Provide the [X, Y] coordinate of the cell's center where the given text is located.  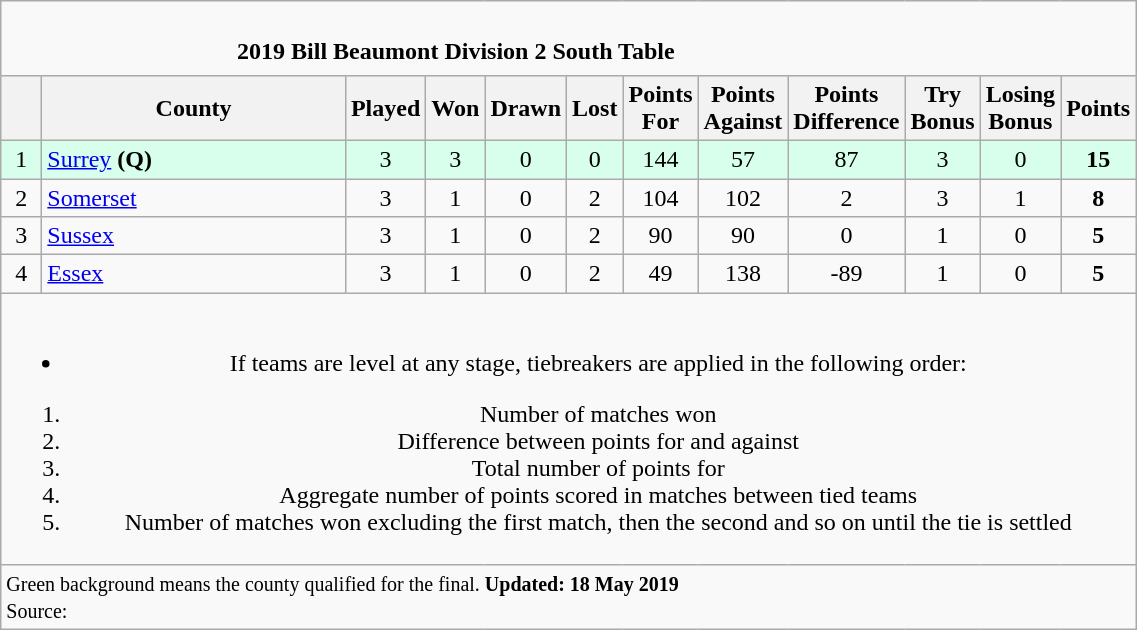
104 [660, 197]
Sussex [194, 236]
Points Against [743, 108]
Essex [194, 274]
87 [846, 159]
Surrey (Q) [194, 159]
15 [1098, 159]
Somerset [194, 197]
Green background means the county qualified for the final. Updated: 18 May 2019Source: [568, 598]
Points [1098, 108]
Drawn [526, 108]
4 [22, 274]
-89 [846, 274]
57 [743, 159]
Played [385, 108]
Points For [660, 108]
Try Bonus [942, 108]
Won [456, 108]
144 [660, 159]
102 [743, 197]
Points Difference [846, 108]
Lost [595, 108]
8 [1098, 197]
Losing Bonus [1020, 108]
County [194, 108]
49 [660, 274]
138 [743, 274]
